Search for the cell housing the specified text and yield its (x, y) center coordinate. 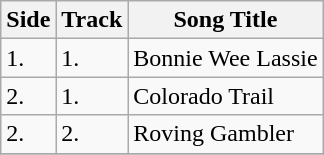
Roving Gambler (226, 134)
Colorado Trail (226, 96)
Track (92, 20)
Song Title (226, 20)
Bonnie Wee Lassie (226, 58)
Side (28, 20)
